Scan for the cell matching the given text and deliver its (x, y) coordinate at center. 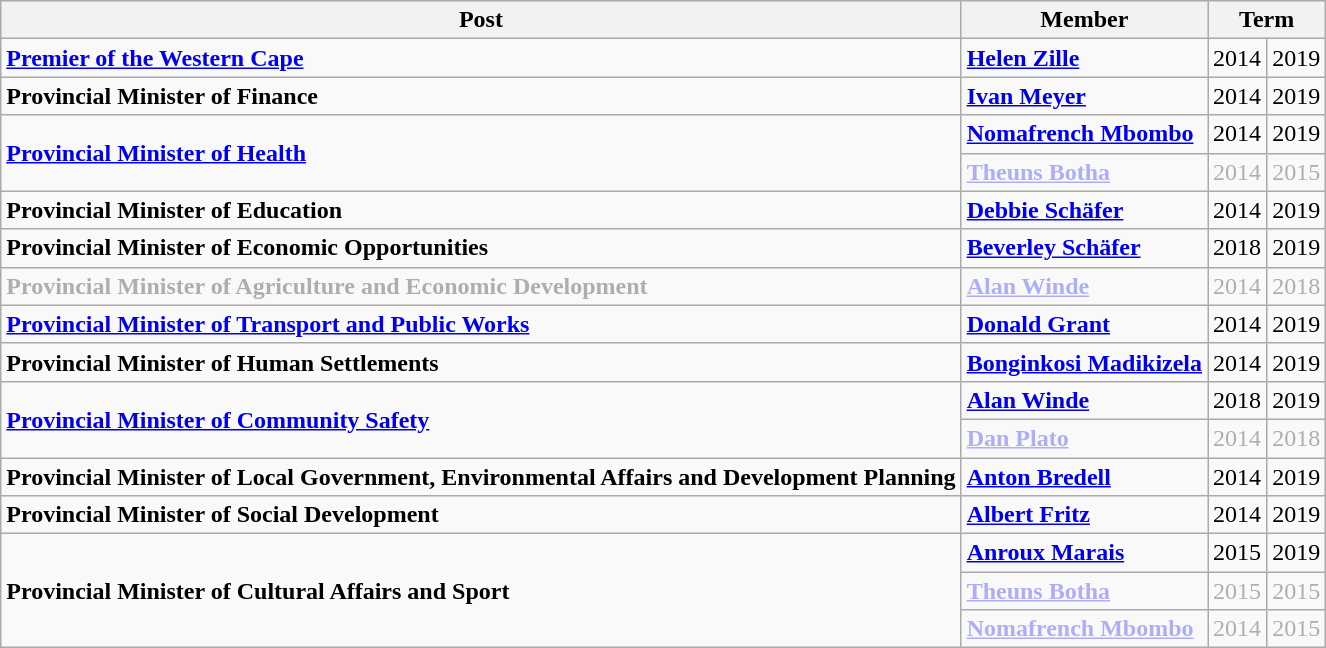
Albert Fritz (1084, 515)
Provincial Minister of Cultural Affairs and Sport (481, 591)
Member (1084, 20)
Donald Grant (1084, 324)
Provincial Minister of Human Settlements (481, 362)
Provincial Minister of Transport and Public Works (481, 324)
Premier of the Western Cape (481, 58)
Provincial Minister of Social Development (481, 515)
Beverley Schäfer (1084, 248)
Provincial Minister of Education (481, 210)
Provincial Minister of Local Government, Environmental Affairs and Development Planning (481, 477)
Term (1267, 20)
Provincial Minister of Finance (481, 96)
Provincial Minister of Community Safety (481, 419)
Provincial Minister of Health (481, 153)
Dan Plato (1084, 438)
Anroux Marais (1084, 553)
Provincial Minister of Economic Opportunities (481, 248)
Debbie Schäfer (1084, 210)
Provincial Minister of Agriculture and Economic Development (481, 286)
Ivan Meyer (1084, 96)
Helen Zille (1084, 58)
Anton Bredell (1084, 477)
Post (481, 20)
Bonginkosi Madikizela (1084, 362)
